Detect which cell encompasses the target text, then output its (X, Y) center coordinate. 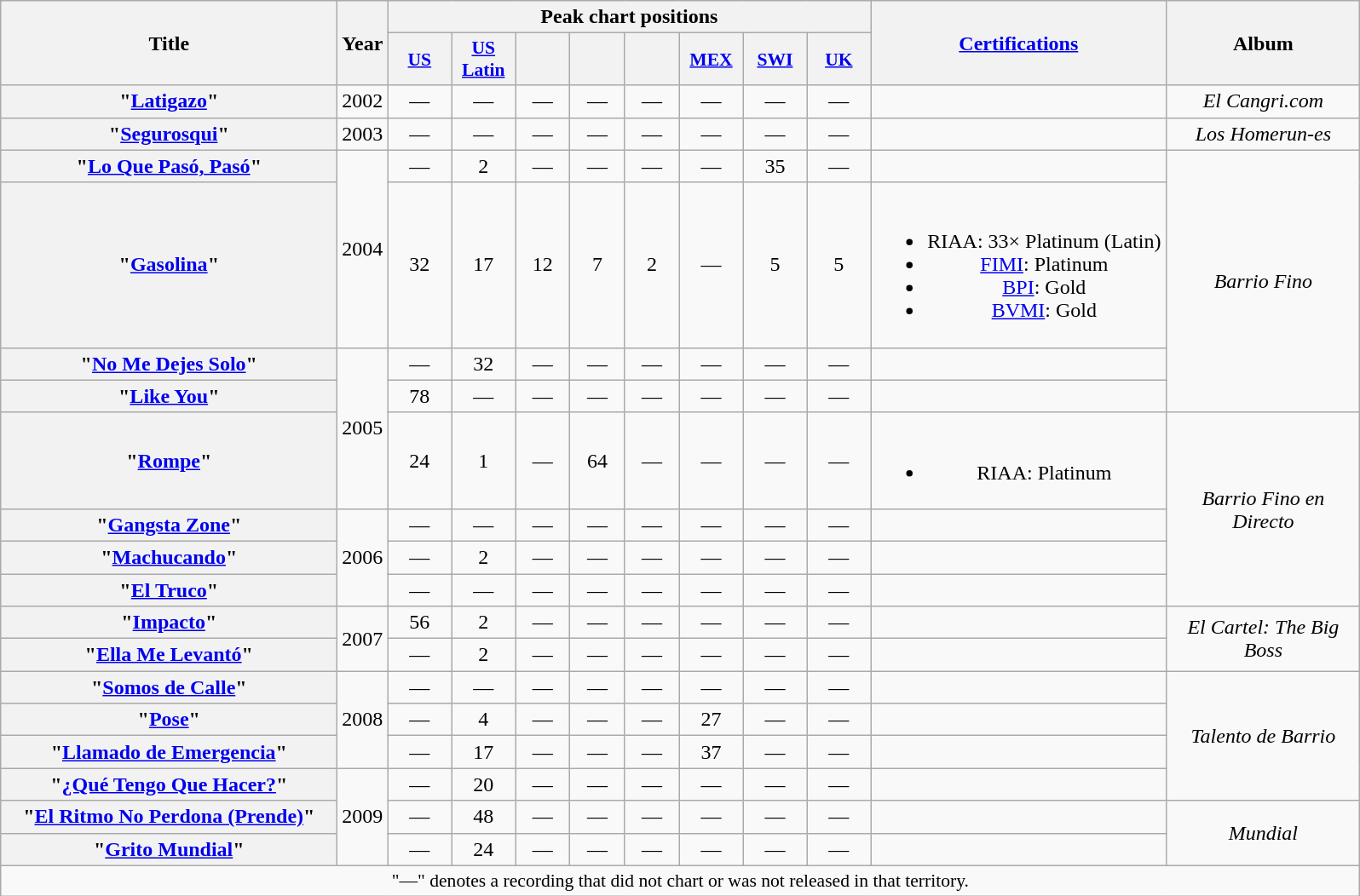
Certifications (1019, 43)
"Like You" (169, 396)
Barrio Fino en Directo (1263, 509)
"No Me Dejes Solo" (169, 364)
2004 (363, 249)
"—" denotes a recording that did not chart or was not released in that territory. (680, 881)
Year (363, 43)
"Latigazo" (169, 101)
"¿Qué Tengo Que Hacer?" (169, 784)
"Ella Me Levantó" (169, 655)
78 (419, 396)
64 (597, 460)
"Machucando" (169, 557)
1 (484, 460)
Talento de Barrio (1263, 736)
"El Truco" (169, 590)
US (419, 60)
US Latin (484, 60)
2008 (363, 720)
2006 (363, 557)
4 (484, 720)
El Cangri.com (1263, 101)
2002 (363, 101)
"Rompe" (169, 460)
"Pose" (169, 720)
2005 (363, 428)
UK (838, 60)
"Gangsta Zone" (169, 525)
27 (711, 720)
7 (597, 265)
Album (1263, 43)
"El Ritmo No Perdona (Prende)" (169, 817)
37 (711, 752)
35 (775, 166)
"Llamado de Emergencia" (169, 752)
MEX (711, 60)
2007 (363, 639)
SWI (775, 60)
2009 (363, 817)
El Cartel: The Big Boss (1263, 639)
"Impacto" (169, 623)
Mundial (1263, 833)
56 (419, 623)
Los Homerun-es (1263, 134)
2003 (363, 134)
"Lo Que Pasó, Pasó" (169, 166)
48 (484, 817)
Peak chart positions (629, 17)
12 (543, 265)
20 (484, 784)
RIAA: 33× Platinum (Latin)FIMI: PlatinumBPI: GoldBVMI: Gold (1019, 265)
"Gasolina" (169, 265)
RIAA: Platinum (1019, 460)
Title (169, 43)
Barrio Fino (1263, 281)
"Grito Mundial" (169, 849)
"Segurosqui" (169, 134)
"Somos de Calle" (169, 687)
